Extract the (x, y) coordinate from the center of the cell holding the provided text.  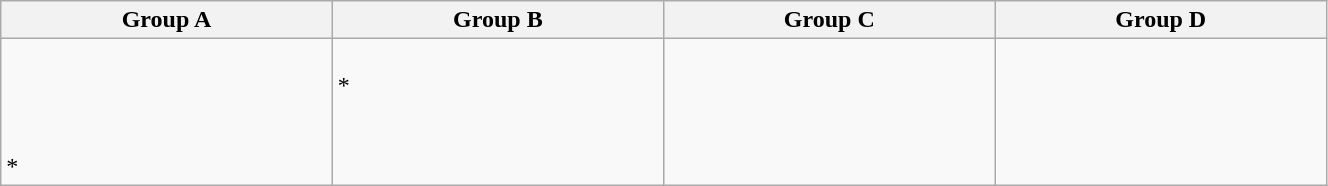
Group B (498, 20)
Group C (830, 20)
Group A (166, 20)
Group D (1160, 20)
